Extract the [x, y] coordinate from the center of the cell holding the provided text.  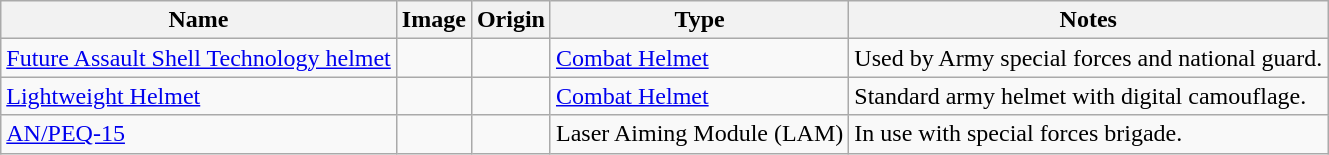
Origin [510, 20]
Type [699, 20]
Image [434, 20]
Lightweight Helmet [199, 96]
Standard army helmet with digital camouflage. [1088, 96]
In use with special forces brigade. [1088, 134]
Used by Army special forces and national guard. [1088, 58]
AN/PEQ-15 [199, 134]
Laser Aiming Module (LAM) [699, 134]
Notes [1088, 20]
Future Assault Shell Technology helmet [199, 58]
Name [199, 20]
